Detect which cell encompasses the target text, then output its (X, Y) center coordinate. 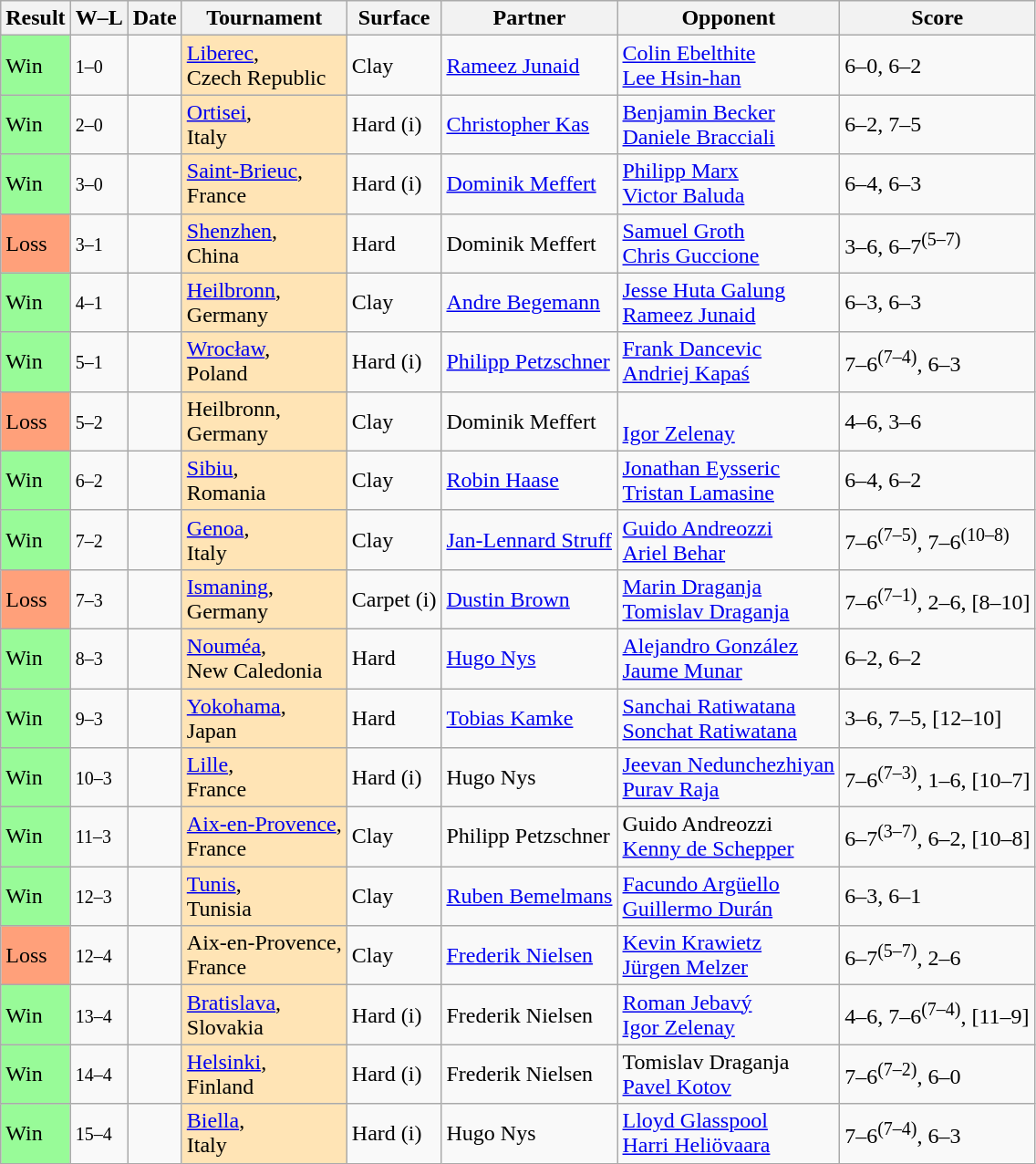
Yokohama, Japan (264, 717)
Frank Dancevic Andriej Kapaś (729, 361)
Tomislav Draganja Pavel Kotov (729, 1075)
7–6(7–5), 7–6(10–8) (938, 540)
Philipp Marx Victor Baluda (729, 184)
Biella, Italy (264, 1133)
Opponent (729, 18)
Dustin Brown (529, 598)
14–4 (98, 1075)
7–6(7–1), 2–6, [8–10] (938, 598)
Nouméa, New Caledonia (264, 659)
Andre Begemann (529, 303)
Surface (394, 18)
Lloyd Glasspool Harri Heliövaara (729, 1133)
Robin Haase (529, 480)
Bratislava, Slovakia (264, 1014)
Score (938, 18)
Christopher Kas (529, 124)
4–6, 3–6 (938, 421)
5–1 (98, 361)
Benjamin Becker Daniele Bracciali (729, 124)
7–2 (98, 540)
7–3 (98, 598)
6–7(3–7), 6–2, [10–8] (938, 837)
Jeevan Nedunchezhiyan Purav Raja (729, 777)
Igor Zelenay (729, 421)
10–3 (98, 777)
6–3, 6–3 (938, 303)
Shenzhen, China (264, 243)
Genoa, Italy (264, 540)
6–4, 6–2 (938, 480)
1–0 (98, 66)
6–2, 7–5 (938, 124)
6–4, 6–3 (938, 184)
8–3 (98, 659)
Guido Andreozzi Kenny de Schepper (729, 837)
12–3 (98, 896)
4–1 (98, 303)
6–2 (98, 480)
13–4 (98, 1014)
Sibiu, Romania (264, 480)
Partner (529, 18)
Alejandro González Jaume Munar (729, 659)
2–0 (98, 124)
Lille, France (264, 777)
Rameez Junaid (529, 66)
Ruben Bemelmans (529, 896)
6–2, 6–2 (938, 659)
Tobias Kamke (529, 717)
Tournament (264, 18)
Ortisei, Italy (264, 124)
3–6, 6–7(5–7) (938, 243)
Ismaning, Germany (264, 598)
Helsinki, Finland (264, 1075)
Kevin Krawietz Jürgen Melzer (729, 956)
Tunis, Tunisia (264, 896)
3–0 (98, 184)
Jonathan Eysseric Tristan Lamasine (729, 480)
7–6(7–2), 6–0 (938, 1075)
Guido Andreozzi Ariel Behar (729, 540)
4–6, 7–6(7–4), [11–9] (938, 1014)
12–4 (98, 956)
6–0, 6–2 (938, 66)
Date (155, 18)
9–3 (98, 717)
W–L (98, 18)
6–3, 6–1 (938, 896)
Marin Draganja Tomislav Draganja (729, 598)
Samuel Groth Chris Guccione (729, 243)
Colin Ebelthite Lee Hsin-han (729, 66)
15–4 (98, 1133)
7–6(7–3), 1–6, [10–7] (938, 777)
Saint-Brieuc, France (264, 184)
Jesse Huta Galung Rameez Junaid (729, 303)
5–2 (98, 421)
Result (36, 18)
11–3 (98, 837)
Jan-Lennard Struff (529, 540)
Facundo Argüello Guillermo Durán (729, 896)
Sanchai Ratiwatana Sonchat Ratiwatana (729, 717)
Carpet (i) (394, 598)
Liberec, Czech Republic (264, 66)
3–6, 7–5, [12–10] (938, 717)
3–1 (98, 243)
Wrocław, Poland (264, 361)
6–7(5–7), 2–6 (938, 956)
Roman Jebavý Igor Zelenay (729, 1014)
